Determine the [x, y] coordinate at the center of the cell enclosing the given text.  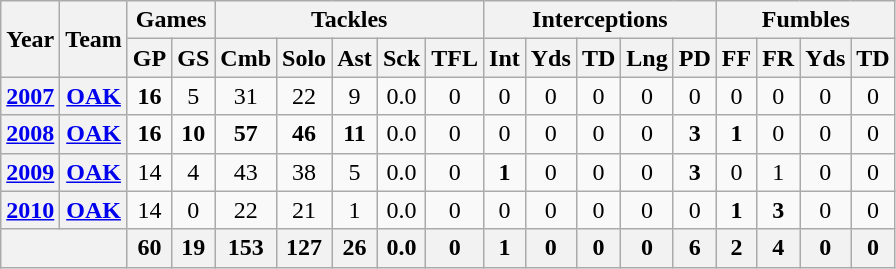
46 [304, 134]
GS [194, 58]
Fumbles [806, 20]
FR [778, 58]
2010 [30, 210]
153 [246, 248]
43 [246, 172]
Sck [401, 58]
Solo [304, 58]
Games [170, 20]
Ast [355, 58]
26 [355, 248]
GP [149, 58]
Team [94, 39]
21 [304, 210]
Interceptions [600, 20]
11 [355, 134]
60 [149, 248]
TFL [455, 58]
127 [304, 248]
Cmb [246, 58]
10 [194, 134]
Lng [647, 58]
Tackles [350, 20]
19 [194, 248]
57 [246, 134]
38 [304, 172]
6 [694, 248]
PD [694, 58]
FF [736, 58]
2008 [30, 134]
2009 [30, 172]
Int [505, 58]
Year [30, 39]
9 [355, 96]
31 [246, 96]
2 [736, 248]
2007 [30, 96]
